Pinpoint the cell where the given text exists, returning its (x, y) midpoint coordinate. 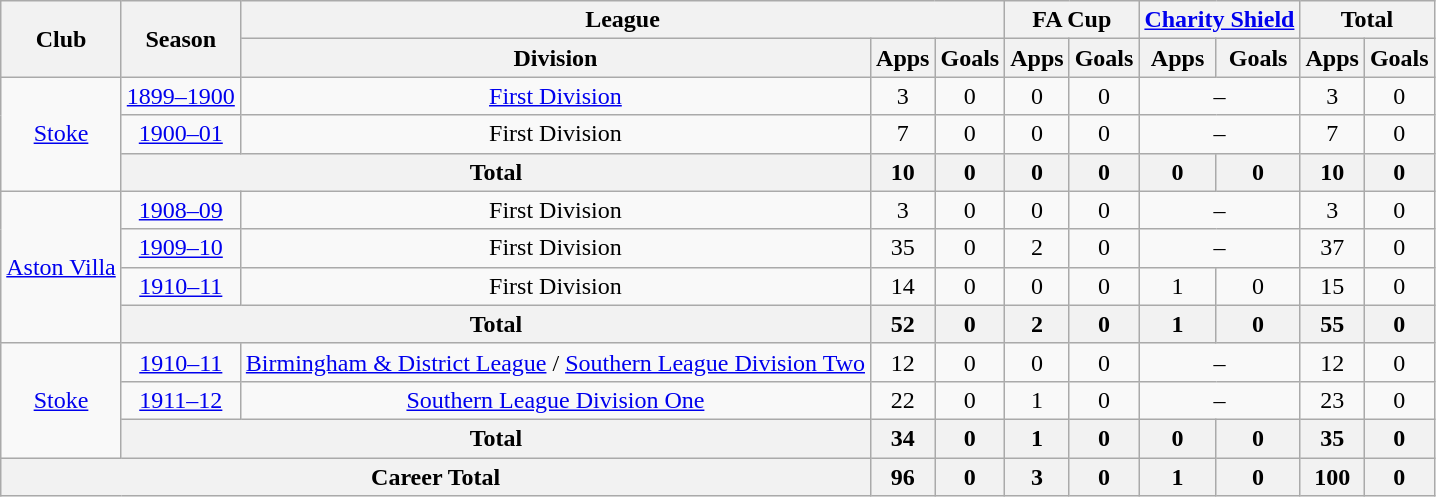
Career Total (436, 477)
22 (903, 400)
14 (903, 286)
15 (1332, 286)
55 (1332, 324)
Charity Shield (1220, 20)
Southern League Division One (555, 400)
52 (903, 324)
100 (1332, 477)
23 (1332, 400)
37 (1332, 248)
1899–1900 (180, 96)
FA Cup (1072, 20)
1900–01 (180, 134)
1911–12 (180, 400)
96 (903, 477)
Club (62, 39)
1909–10 (180, 248)
Season (180, 39)
Aston Villa (62, 267)
1908–09 (180, 210)
34 (903, 438)
Birmingham & District League / Southern League Division Two (555, 362)
League (622, 20)
Division (555, 58)
